For the text-containing cell, return its midpoint in [X, Y] coordinate format. 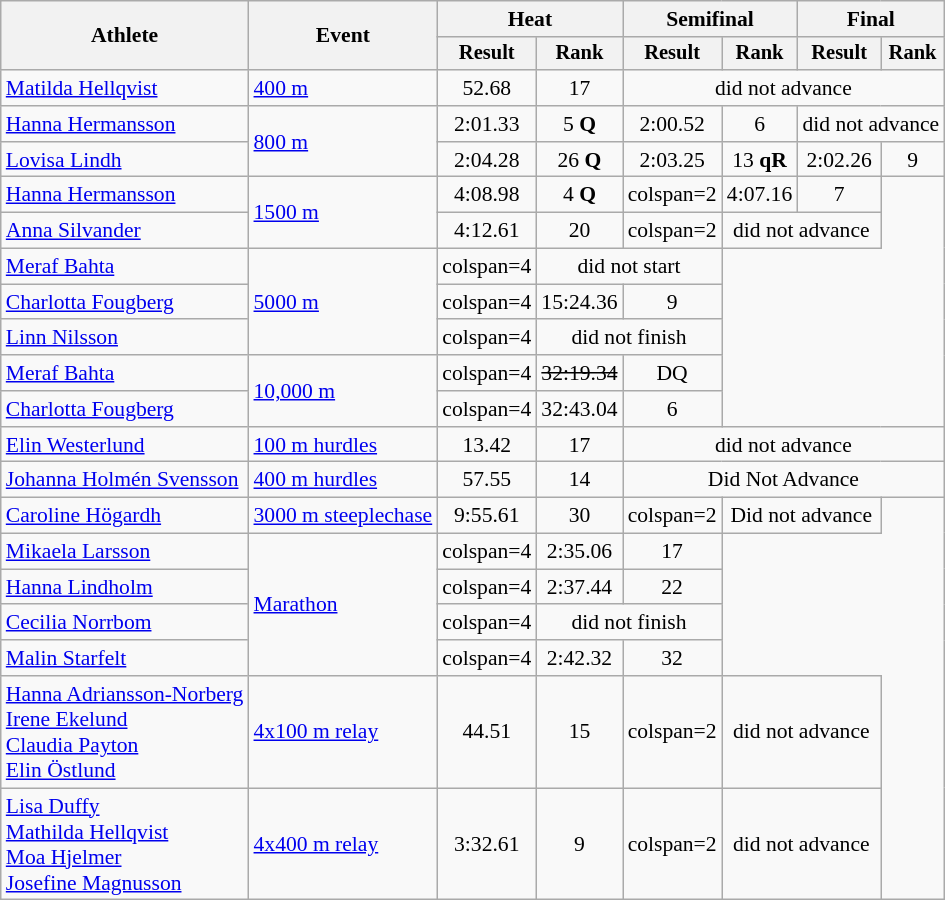
Did Not Advance [784, 480]
13.42 [486, 445]
32:19.34 [579, 373]
32 [672, 658]
Semifinal [710, 19]
Malin Starfelt [125, 658]
Event [342, 36]
Final [870, 19]
Anna Silvander [125, 231]
14 [579, 480]
4:12.61 [486, 231]
400 m [342, 88]
57.55 [486, 480]
2:35.06 [579, 552]
Linn Nilsson [125, 338]
Lisa DuffyMathilda HellqvistMoa HjelmerJosefine Magnusson [125, 844]
800 m [342, 142]
15 [579, 732]
4:07.16 [760, 195]
Hanna Adriansson-NorbergIrene EkelundClaudia PaytonElin Östlund [125, 732]
Matilda Hellqvist [125, 88]
Cecilia Norrbom [125, 623]
9:55.61 [486, 516]
Marathon [342, 605]
Mikaela Larsson [125, 552]
4x100 m relay [342, 732]
2:03.25 [672, 160]
Heat [530, 19]
Caroline Högardh [125, 516]
2:42.32 [579, 658]
Lovisa Lindh [125, 160]
44.51 [486, 732]
52.68 [486, 88]
7 [838, 195]
3:32.61 [486, 844]
2:00.52 [672, 124]
32:43.04 [579, 409]
15:24.36 [579, 302]
Johanna Holmén Svensson [125, 480]
100 m hurdles [342, 445]
1500 m [342, 212]
13 qR [760, 160]
400 m hurdles [342, 480]
Athlete [125, 36]
5000 m [342, 302]
Did not advance [802, 516]
4x400 m relay [342, 844]
20 [579, 231]
5 Q [579, 124]
30 [579, 516]
did not start [628, 267]
Hanna Lindholm [125, 587]
3000 m steeplechase [342, 516]
2:02.26 [838, 160]
2:04.28 [486, 160]
22 [672, 587]
2:01.33 [486, 124]
Elin Westerlund [125, 445]
DQ [672, 373]
2:37.44 [579, 587]
26 Q [579, 160]
4 Q [579, 195]
4:08.98 [486, 195]
10,000 m [342, 390]
